Extract the [X, Y] coordinate from the center of the cell holding the provided text.  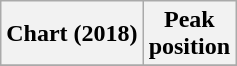
Chart (2018) [72, 34]
Peak position [189, 34]
